Extract the (x, y) coordinate from the center of the cell holding the provided text.  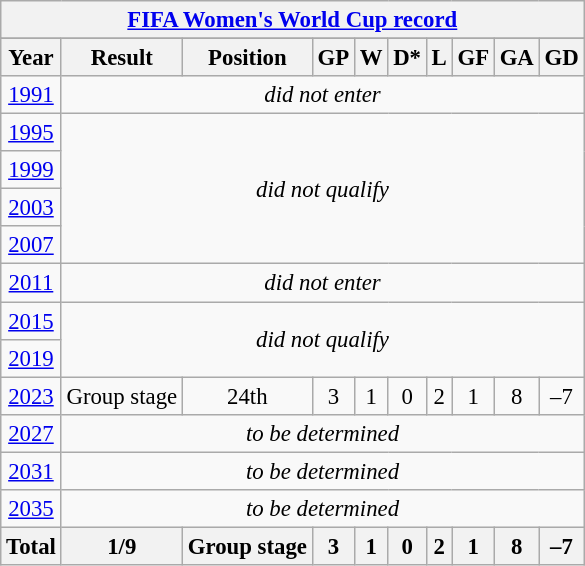
24th (247, 396)
2035 (31, 509)
2023 (31, 396)
GA (516, 58)
2011 (31, 283)
GP (333, 58)
1999 (31, 170)
1/9 (122, 546)
2015 (31, 321)
L (439, 58)
1995 (31, 133)
2019 (31, 358)
GD (562, 58)
1991 (31, 95)
Position (247, 58)
Year (31, 58)
2027 (31, 433)
2031 (31, 471)
Total (31, 546)
W (370, 58)
FIFA Women's World Cup record (292, 20)
D* (407, 58)
2007 (31, 245)
GF (473, 58)
2003 (31, 208)
Result (122, 58)
